Return the [x, y] coordinate for the center point of the cell that contains the specified text.  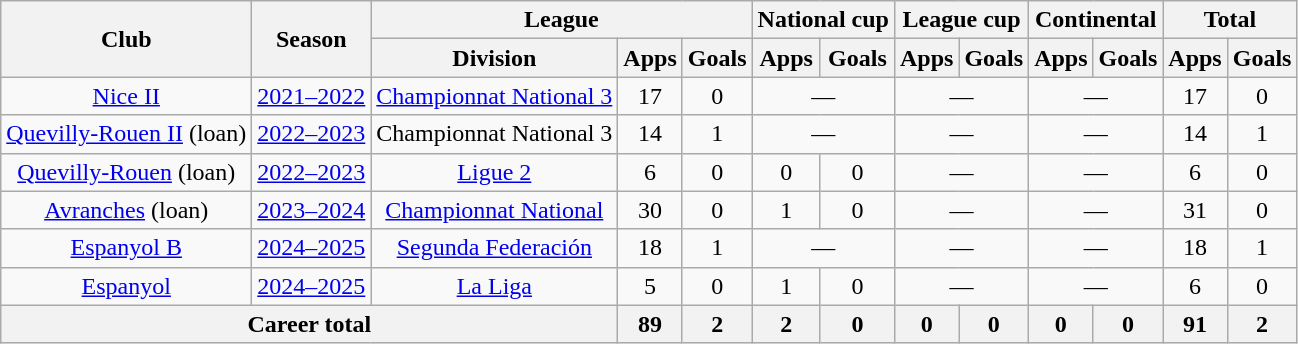
National cup [823, 20]
League [562, 20]
5 [650, 286]
31 [1195, 210]
Championnat National [494, 210]
Espanyol B [126, 248]
2021–2022 [312, 96]
Quevilly-Rouen II (loan) [126, 134]
Ligue 2 [494, 172]
91 [1195, 324]
La Liga [494, 286]
Segunda Federación [494, 248]
Quevilly-Rouen (loan) [126, 172]
89 [650, 324]
Division [494, 58]
Season [312, 39]
Avranches (loan) [126, 210]
Club [126, 39]
Nice II [126, 96]
2023–2024 [312, 210]
30 [650, 210]
Espanyol [126, 286]
Total [1230, 20]
Continental [1096, 20]
Career total [310, 324]
League cup [961, 20]
